Output the (x, y) coordinate of the center of the cell containing the given text.  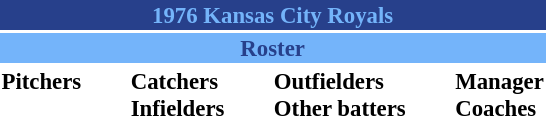
Roster (272, 48)
1976 Kansas City Royals (272, 15)
